Locate the cell with the specified text and output its [x, y] center coordinate. 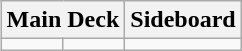
Main Deck [63, 20]
Sideboard [183, 20]
